Determine the (x, y) coordinate at the center of the cell enclosing the given text.  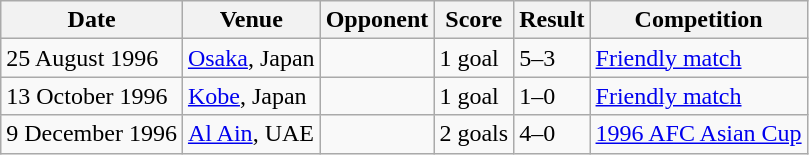
Opponent (377, 20)
25 August 1996 (92, 58)
1–0 (552, 96)
1996 AFC Asian Cup (698, 134)
Osaka, Japan (251, 58)
4–0 (552, 134)
Date (92, 20)
2 goals (474, 134)
5–3 (552, 58)
Al Ain, UAE (251, 134)
Competition (698, 20)
Kobe, Japan (251, 96)
Result (552, 20)
Score (474, 20)
9 December 1996 (92, 134)
Venue (251, 20)
13 October 1996 (92, 96)
